Pinpoint the cell where the given text exists, returning its (X, Y) midpoint coordinate. 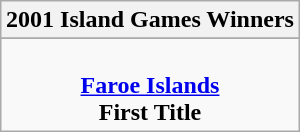
Faroe IslandsFirst Title (150, 85)
2001 Island Games Winners (150, 20)
